Identify which cell holds the provided text, then report its [X, Y] central coordinate. 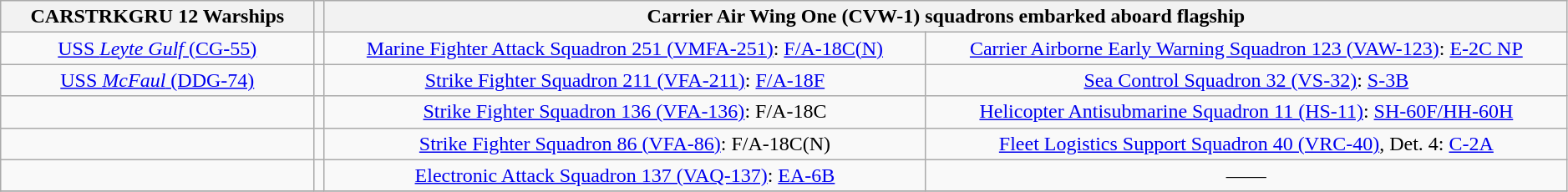
CARSTRKGRU 12 Warships [157, 17]
Marine Fighter Attack Squadron 251 (VMFA-251): F/A-18C(N) [625, 48]
Strike Fighter Squadron 211 (VFA-211): F/A-18F [625, 80]
—— [1246, 175]
Strike Fighter Squadron 136 (VFA-136): F/A-18C [625, 112]
Helicopter Antisubmarine Squadron 11 (HS-11): SH-60F/HH-60H [1246, 112]
Carrier Airborne Early Warning Squadron 123 (VAW-123): E-2C NP [1246, 48]
Fleet Logistics Support Squadron 40 (VRC-40), Det. 4: C-2A [1246, 144]
USS McFaul (DDG-74) [157, 80]
USS Leyte Gulf (CG-55) [157, 48]
Strike Fighter Squadron 86 (VFA-86): F/A-18C(N) [625, 144]
Sea Control Squadron 32 (VS-32): S-3B [1246, 80]
Carrier Air Wing One (CVW-1) squadrons embarked aboard flagship [946, 17]
Electronic Attack Squadron 137 (VAQ-137): EA-6B [625, 175]
